Capture the cell that displays the provided text and extract its [x, y] central coordinate. 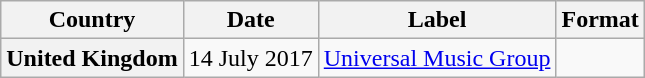
Date [250, 20]
14 July 2017 [250, 58]
Country [92, 20]
United Kingdom [92, 58]
Format [600, 20]
Label [437, 20]
Universal Music Group [437, 58]
